Identify which cell holds the provided text, then report its (X, Y) central coordinate. 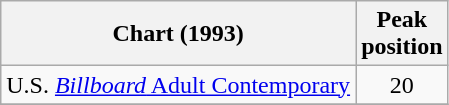
Chart (1993) (178, 34)
U.S. Billboard Adult Contemporary (178, 85)
Peakposition (402, 34)
20 (402, 85)
